Pinpoint the cell where the given text exists, returning its (X, Y) midpoint coordinate. 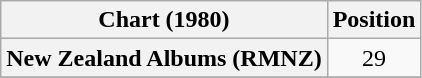
Position (374, 20)
Chart (1980) (164, 20)
29 (374, 58)
New Zealand Albums (RMNZ) (164, 58)
